Detect which cell encompasses the target text, then output its [X, Y] center coordinate. 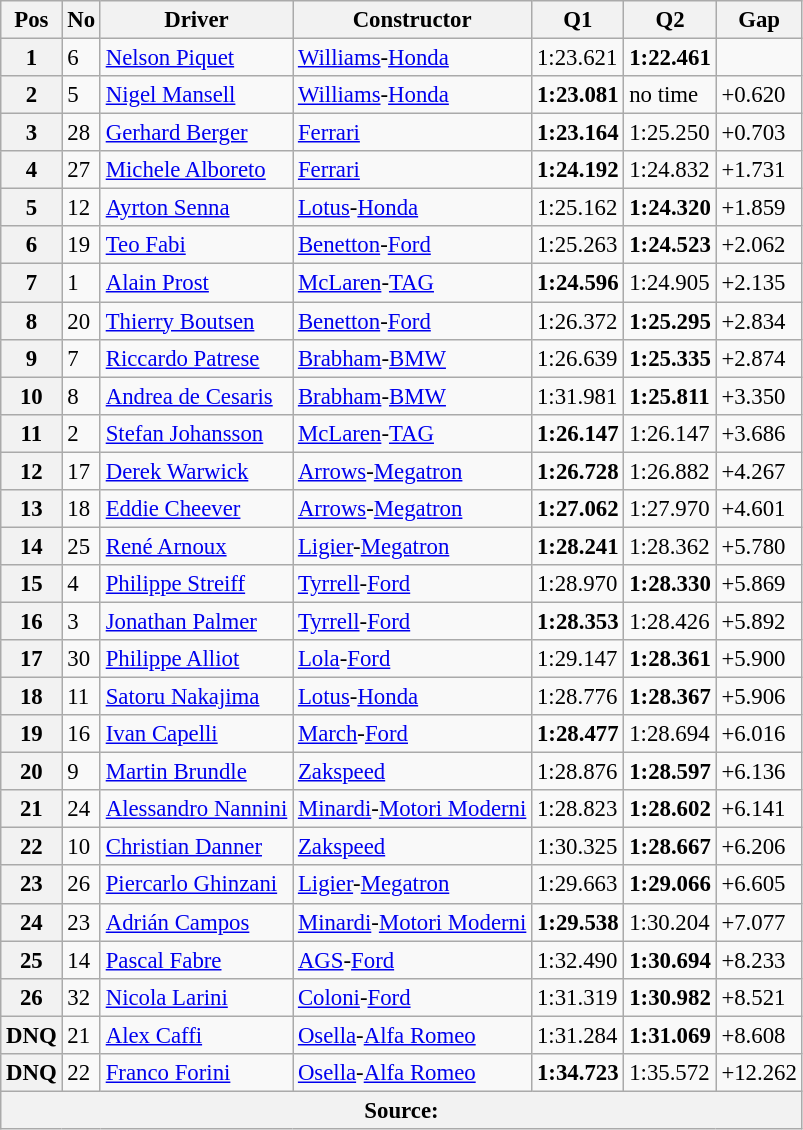
1:24.523 [670, 245]
32 [81, 997]
1:23.621 [578, 58]
1:30.325 [578, 847]
1:31.981 [578, 396]
Piercarlo Ghinzani [196, 885]
1:26.639 [578, 358]
Q2 [670, 20]
1:29.147 [578, 659]
1:29.538 [578, 922]
1:28.353 [578, 621]
Driver [196, 20]
1:25.295 [670, 321]
13 [32, 509]
Thierry Boutsen [196, 321]
Ivan Capelli [196, 734]
30 [81, 659]
+8.233 [759, 960]
Alain Prost [196, 283]
1:25.263 [578, 245]
+5.900 [759, 659]
1:28.776 [578, 697]
+6.016 [759, 734]
+6.206 [759, 847]
1:26.728 [578, 471]
+6.136 [759, 772]
Nelson Piquet [196, 58]
+5.780 [759, 546]
Ayrton Senna [196, 208]
1:24.192 [578, 170]
Derek Warwick [196, 471]
1:25.811 [670, 396]
1:30.982 [670, 997]
Teo Fabi [196, 245]
27 [81, 170]
Pos [32, 20]
+5.869 [759, 584]
1:30.694 [670, 960]
1:28.361 [670, 659]
+12.262 [759, 1073]
1:27.062 [578, 509]
Philippe Alliot [196, 659]
1:31.284 [578, 1035]
+6.141 [759, 809]
28 [81, 133]
1:29.663 [578, 885]
Nicola Larini [196, 997]
1:25.162 [578, 208]
1:24.832 [670, 170]
Satoru Nakajima [196, 697]
Coloni-Ford [412, 997]
+1.859 [759, 208]
+2.874 [759, 358]
No [81, 20]
1:26.372 [578, 321]
1:28.477 [578, 734]
1:28.367 [670, 697]
+4.267 [759, 471]
1:31.069 [670, 1035]
Nigel Mansell [196, 95]
1:29.066 [670, 885]
1:25.250 [670, 133]
1:25.335 [670, 358]
1:34.723 [578, 1073]
+5.906 [759, 697]
Constructor [412, 20]
Adrián Campos [196, 922]
1:28.823 [578, 809]
+2.062 [759, 245]
+1.731 [759, 170]
1:28.876 [578, 772]
1:28.597 [670, 772]
1:24.905 [670, 283]
+2.135 [759, 283]
1:24.596 [578, 283]
+0.703 [759, 133]
1:28.602 [670, 809]
+3.350 [759, 396]
Riccardo Patrese [196, 358]
+7.077 [759, 922]
no time [670, 95]
Source: [402, 1110]
René Arnoux [196, 546]
Andrea de Cesaris [196, 396]
1:22.461 [670, 58]
Eddie Cheever [196, 509]
Christian Danner [196, 847]
+8.521 [759, 997]
+5.892 [759, 621]
+0.620 [759, 95]
Martin Brundle [196, 772]
1:24.320 [670, 208]
Alex Caffi [196, 1035]
1:28.241 [578, 546]
+4.601 [759, 509]
Gerhard Berger [196, 133]
1:28.970 [578, 584]
Stefan Johansson [196, 433]
15 [32, 584]
1:28.362 [670, 546]
1:28.330 [670, 584]
Alessandro Nannini [196, 809]
1:23.081 [578, 95]
March-Ford [412, 734]
Pascal Fabre [196, 960]
1:23.164 [578, 133]
1:28.667 [670, 847]
+6.605 [759, 885]
Philippe Streiff [196, 584]
1:31.319 [578, 997]
1:35.572 [670, 1073]
Franco Forini [196, 1073]
1:28.694 [670, 734]
Michele Alboreto [196, 170]
1:28.426 [670, 621]
Lola-Ford [412, 659]
+3.686 [759, 433]
Gap [759, 20]
1:27.970 [670, 509]
Jonathan Palmer [196, 621]
+2.834 [759, 321]
+8.608 [759, 1035]
AGS-Ford [412, 960]
Q1 [578, 20]
1:32.490 [578, 960]
1:26.882 [670, 471]
1:30.204 [670, 922]
